Find where the given text appears and provide that cell's center as [x, y] coordinate. 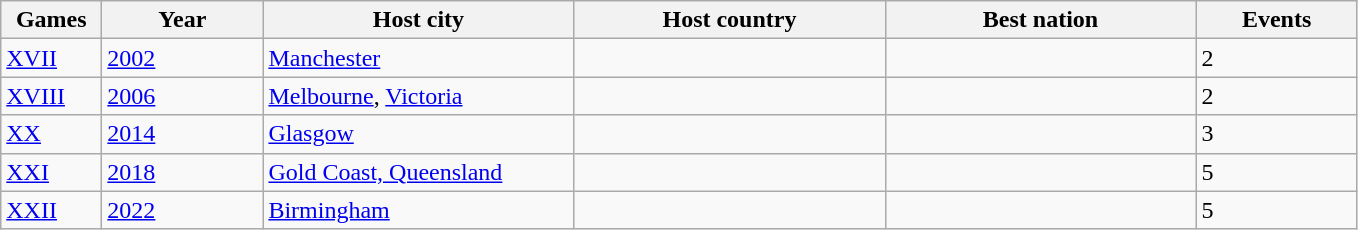
XX [52, 134]
Host city [418, 20]
XXII [52, 210]
Best nation [1040, 20]
Host country [730, 20]
3 [1276, 134]
2002 [182, 58]
Gold Coast, Queensland [418, 172]
Birmingham [418, 210]
2022 [182, 210]
Games [52, 20]
Manchester [418, 58]
2014 [182, 134]
Melbourne, Victoria [418, 96]
XVII [52, 58]
XVIII [52, 96]
Glasgow [418, 134]
2018 [182, 172]
Year [182, 20]
2006 [182, 96]
Events [1276, 20]
XXI [52, 172]
